Provide the [X, Y] coordinate of the cell's center where the given text is located.  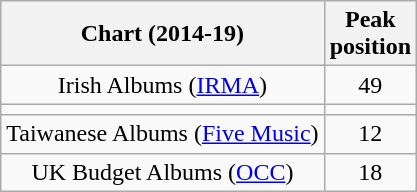
Irish Albums (IRMA) [162, 85]
18 [370, 172]
49 [370, 85]
Peakposition [370, 34]
Chart (2014-19) [162, 34]
12 [370, 134]
UK Budget Albums (OCC) [162, 172]
Taiwanese Albums (Five Music) [162, 134]
